Detect which cell encompasses the target text, then output its [X, Y] center coordinate. 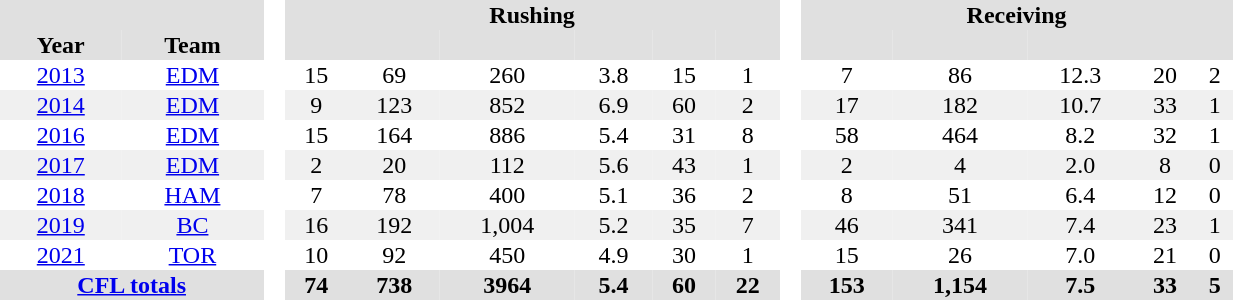
TOR [193, 255]
1,154 [960, 285]
5.6 [613, 165]
7.4 [1080, 225]
2013 [61, 75]
192 [394, 225]
CFL totals [132, 285]
86 [960, 75]
12 [1165, 195]
12.3 [1080, 75]
7.0 [1080, 255]
164 [394, 135]
2014 [61, 105]
5 [1214, 285]
16 [317, 225]
BC [193, 225]
2017 [61, 165]
58 [847, 135]
43 [684, 165]
26 [960, 255]
2019 [61, 225]
112 [507, 165]
5.1 [613, 195]
9 [317, 105]
886 [507, 135]
21 [1165, 255]
69 [394, 75]
78 [394, 195]
153 [847, 285]
8.2 [1080, 135]
30 [684, 255]
HAM [193, 195]
17 [847, 105]
74 [317, 285]
92 [394, 255]
35 [684, 225]
123 [394, 105]
10.7 [1080, 105]
23 [1165, 225]
464 [960, 135]
31 [684, 135]
3964 [507, 285]
36 [684, 195]
Receiving [1017, 15]
182 [960, 105]
6.4 [1080, 195]
2021 [61, 255]
10 [317, 255]
22 [748, 285]
852 [507, 105]
5.2 [613, 225]
46 [847, 225]
Year [61, 45]
4.9 [613, 255]
6.9 [613, 105]
260 [507, 75]
51 [960, 195]
341 [960, 225]
7.5 [1080, 285]
Team [193, 45]
2.0 [1080, 165]
2018 [61, 195]
450 [507, 255]
32 [1165, 135]
4 [960, 165]
3.8 [613, 75]
1,004 [507, 225]
738 [394, 285]
2016 [61, 135]
400 [507, 195]
Rushing [532, 15]
